Scan for the cell matching the given text and deliver its [X, Y] coordinate at center. 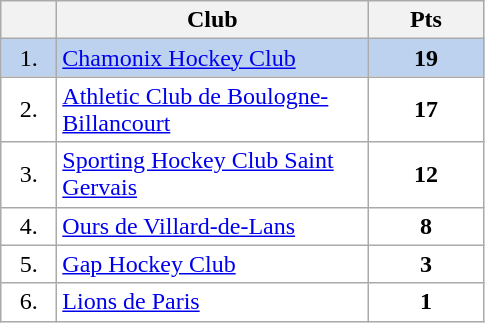
Sporting Hockey Club Saint Gervais [212, 174]
19 [426, 58]
5. [29, 264]
1. [29, 58]
12 [426, 174]
4. [29, 226]
Ours de Villard-de-Lans [212, 226]
Lions de Paris [212, 302]
3. [29, 174]
Pts [426, 20]
3 [426, 264]
1 [426, 302]
Club [212, 20]
2. [29, 110]
Gap Hockey Club [212, 264]
6. [29, 302]
8 [426, 226]
17 [426, 110]
Chamonix Hockey Club [212, 58]
Athletic Club de Boulogne-Billancourt [212, 110]
